Output the (X, Y) coordinate of the center of the cell containing the given text.  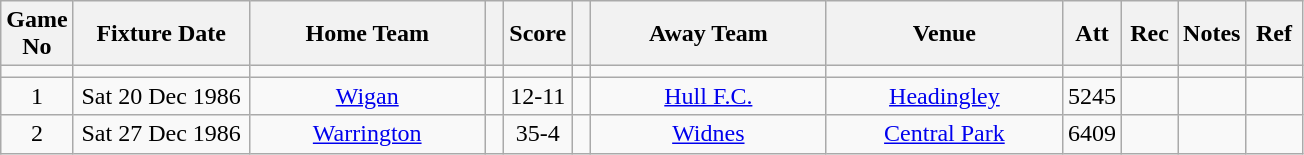
Home Team (367, 34)
Game No (37, 34)
Rec (1150, 34)
Warrington (367, 134)
Venue (944, 34)
Fixture Date (161, 34)
6409 (1092, 134)
Hull F.C. (708, 96)
12-11 (538, 96)
Away Team (708, 34)
Att (1092, 34)
Score (538, 34)
35-4 (538, 134)
Widnes (708, 134)
2 (37, 134)
Central Park (944, 134)
Notes (1212, 34)
Wigan (367, 96)
Headingley (944, 96)
1 (37, 96)
Sat 27 Dec 1986 (161, 134)
Ref (1274, 34)
Sat 20 Dec 1986 (161, 96)
5245 (1092, 96)
